Determine the [x, y] coordinate at the center of the cell enclosing the given text.  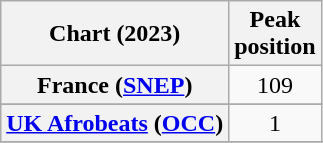
UK Afrobeats (OCC) [115, 123]
109 [275, 85]
France (SNEP) [115, 85]
Chart (2023) [115, 34]
Peakposition [275, 34]
1 [275, 123]
